From the cell containing the given text, extract its center point as [X, Y] coordinate. 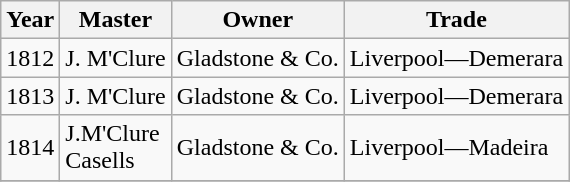
1812 [30, 58]
J.M'ClureCasells [116, 148]
Year [30, 20]
1814 [30, 148]
Master [116, 20]
1813 [30, 96]
Liverpool—Madeira [456, 148]
Owner [258, 20]
Trade [456, 20]
